Search for the cell housing the specified text and yield its (X, Y) center coordinate. 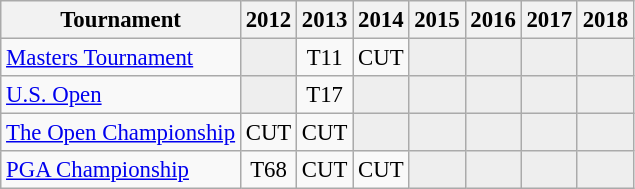
T11 (325, 58)
2017 (549, 20)
2012 (268, 20)
T68 (268, 170)
T17 (325, 95)
U.S. Open (121, 95)
Masters Tournament (121, 58)
2015 (437, 20)
Tournament (121, 20)
2014 (381, 20)
2018 (605, 20)
2016 (493, 20)
PGA Championship (121, 170)
The Open Championship (121, 133)
2013 (325, 20)
